Provide the [x, y] coordinate of the cell's center where the given text is located.  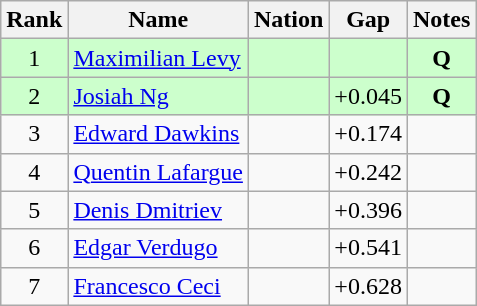
Rank [34, 20]
Name [158, 20]
+0.242 [368, 172]
6 [34, 248]
1 [34, 58]
Francesco Ceci [158, 286]
Quentin Lafargue [158, 172]
4 [34, 172]
+0.541 [368, 248]
Nation [288, 20]
+0.628 [368, 286]
Josiah Ng [158, 96]
+0.174 [368, 134]
Edward Dawkins [158, 134]
Denis Dmitriev [158, 210]
Notes [441, 20]
+0.045 [368, 96]
2 [34, 96]
Edgar Verdugo [158, 248]
+0.396 [368, 210]
5 [34, 210]
3 [34, 134]
7 [34, 286]
Maximilian Levy [158, 58]
Gap [368, 20]
